Detect which cell encompasses the target text, then output its [x, y] center coordinate. 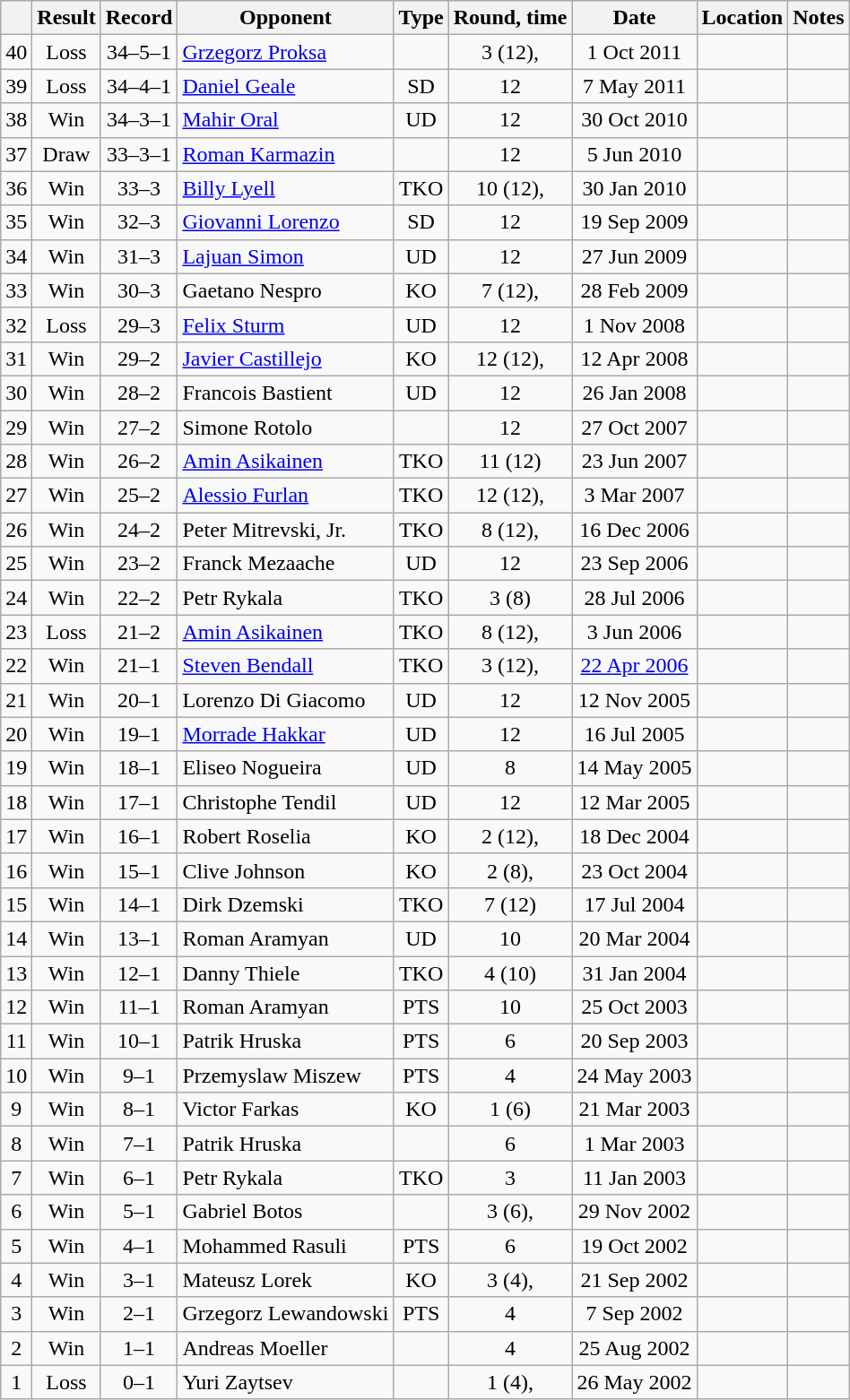
Record [139, 18]
29 [16, 428]
0–1 [139, 1382]
30 Oct 2010 [635, 120]
11 [16, 1041]
20 [16, 734]
Steven Bendall [285, 666]
Alessio Furlan [285, 496]
Victor Farkas [285, 1110]
7 (12), [510, 290]
Billy Lyell [285, 188]
Gaetano Nespro [285, 290]
13–1 [139, 938]
Simone Rotolo [285, 428]
22–2 [139, 598]
3 (4), [510, 1280]
17 Jul 2004 [635, 904]
21 Mar 2003 [635, 1110]
19 Oct 2002 [635, 1246]
Result [66, 18]
6–1 [139, 1178]
29–3 [139, 324]
22 Apr 2006 [635, 666]
18 Dec 2004 [635, 836]
29–2 [139, 359]
Dirk Dzemski [285, 904]
2 [16, 1348]
34–3–1 [139, 120]
Date [635, 18]
19 Sep 2009 [635, 222]
9–1 [139, 1076]
33–3–1 [139, 154]
5 Jun 2010 [635, 154]
Opponent [285, 18]
Giovanni Lorenzo [285, 222]
15 [16, 904]
3 Jun 2006 [635, 632]
Danny Thiele [285, 972]
38 [16, 120]
21 Sep 2002 [635, 1280]
1–1 [139, 1348]
Grzegorz Lewandowski [285, 1314]
17 [16, 836]
27 [16, 496]
21 [16, 700]
39 [16, 86]
Notes [819, 18]
27 Oct 2007 [635, 428]
Location [742, 18]
30–3 [139, 290]
36 [16, 188]
Javier Castillejo [285, 359]
Przemyslaw Miszew [285, 1076]
7 Sep 2002 [635, 1314]
11–1 [139, 1007]
24 [16, 598]
2–1 [139, 1314]
Draw [66, 154]
34–4–1 [139, 86]
Round, time [510, 18]
7 (12) [510, 904]
31 [16, 359]
35 [16, 222]
21–2 [139, 632]
Robert Roselia [285, 836]
2 (12), [510, 836]
23 [16, 632]
40 [16, 52]
28–2 [139, 393]
14 [16, 938]
Felix Sturm [285, 324]
9 [16, 1110]
7 [16, 1178]
20 Sep 2003 [635, 1041]
12 Mar 2005 [635, 802]
5 [16, 1246]
Mohammed Rasuli [285, 1246]
Franck Mezaache [285, 564]
12 Nov 2005 [635, 700]
23 Sep 2006 [635, 564]
30 [16, 393]
19–1 [139, 734]
Lorenzo Di Giacomo [285, 700]
27 Jun 2009 [635, 256]
16 Dec 2006 [635, 530]
25 Oct 2003 [635, 1007]
4–1 [139, 1246]
37 [16, 154]
23 Oct 2004 [635, 870]
31–3 [139, 256]
Francois Bastient [285, 393]
Morrade Hakkar [285, 734]
3 (6), [510, 1212]
3–1 [139, 1280]
Mahir Oral [285, 120]
Andreas Moeller [285, 1348]
24–2 [139, 530]
31 Jan 2004 [635, 972]
Eliseo Nogueira [285, 768]
19 [16, 768]
12 Apr 2008 [635, 359]
Grzegorz Proksa [285, 52]
7 May 2011 [635, 86]
11 Jan 2003 [635, 1178]
23 Jun 2007 [635, 462]
1 Nov 2008 [635, 324]
25 [16, 564]
26 May 2002 [635, 1382]
3 (8) [510, 598]
Roman Karmazin [285, 154]
18–1 [139, 768]
Lajuan Simon [285, 256]
8–1 [139, 1110]
34–5–1 [139, 52]
21–1 [139, 666]
26–2 [139, 462]
13 [16, 972]
14–1 [139, 904]
20–1 [139, 700]
17–1 [139, 802]
2 (8), [510, 870]
4 (10) [510, 972]
24 May 2003 [635, 1076]
1 Mar 2003 [635, 1144]
Type [421, 18]
32–3 [139, 222]
Mateusz Lorek [285, 1280]
27–2 [139, 428]
3 Mar 2007 [635, 496]
Daniel Geale [285, 86]
26 Jan 2008 [635, 393]
23–2 [139, 564]
25 Aug 2002 [635, 1348]
33 [16, 290]
Peter Mitrevski, Jr. [285, 530]
22 [16, 666]
Gabriel Botos [285, 1212]
Yuri Zaytsev [285, 1382]
11 (12) [510, 462]
28 [16, 462]
16–1 [139, 836]
20 Mar 2004 [635, 938]
34 [16, 256]
29 Nov 2002 [635, 1212]
16 Jul 2005 [635, 734]
32 [16, 324]
25–2 [139, 496]
26 [16, 530]
10–1 [139, 1041]
1 (6) [510, 1110]
33–3 [139, 188]
30 Jan 2010 [635, 188]
12–1 [139, 972]
Clive Johnson [285, 870]
16 [16, 870]
1 [16, 1382]
28 Feb 2009 [635, 290]
10 (12), [510, 188]
5–1 [139, 1212]
Christophe Tendil [285, 802]
7–1 [139, 1144]
18 [16, 802]
1 (4), [510, 1382]
1 Oct 2011 [635, 52]
14 May 2005 [635, 768]
15–1 [139, 870]
28 Jul 2006 [635, 598]
